Extract the [x, y] coordinate from the center of the cell holding the provided text.  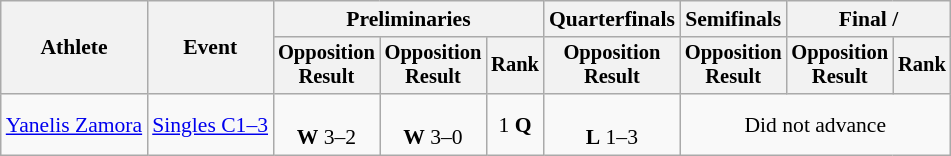
Event [210, 48]
Yanelis Zamora [74, 124]
Semifinals [734, 19]
W 3–0 [434, 124]
1 Q [515, 124]
Singles C1–3 [210, 124]
W 3–2 [326, 124]
Preliminaries [408, 19]
Final / [868, 19]
Quarterfinals [612, 19]
Athlete [74, 48]
L 1–3 [612, 124]
Did not advance [816, 124]
